From the cell containing the given text, extract its center point as (X, Y) coordinate. 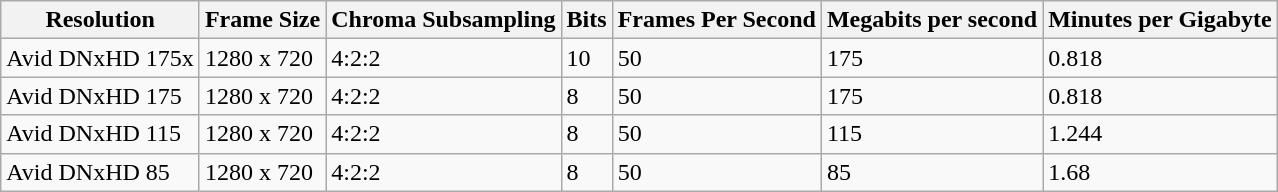
1.244 (1160, 134)
85 (932, 172)
Chroma Subsampling (444, 20)
Avid DNxHD 85 (100, 172)
Avid DNxHD 175x (100, 58)
Avid DNxHD 115 (100, 134)
Avid DNxHD 175 (100, 96)
Frames Per Second (716, 20)
Resolution (100, 20)
Minutes per Gigabyte (1160, 20)
Bits (586, 20)
1.68 (1160, 172)
Frame Size (262, 20)
10 (586, 58)
115 (932, 134)
Megabits per second (932, 20)
